Identify which cell holds the provided text, then report its (x, y) central coordinate. 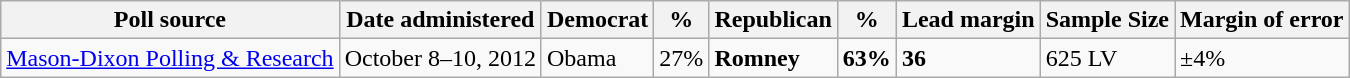
Poll source (170, 20)
36 (968, 58)
625 LV (1107, 58)
Romney (773, 58)
63% (866, 58)
Democrat (597, 20)
Date administered (440, 20)
Republican (773, 20)
±4% (1262, 58)
27% (682, 58)
Obama (597, 58)
Mason-Dixon Polling & Research (170, 58)
Margin of error (1262, 20)
Sample Size (1107, 20)
Lead margin (968, 20)
October 8–10, 2012 (440, 58)
